Pinpoint the cell where the given text exists, returning its [x, y] midpoint coordinate. 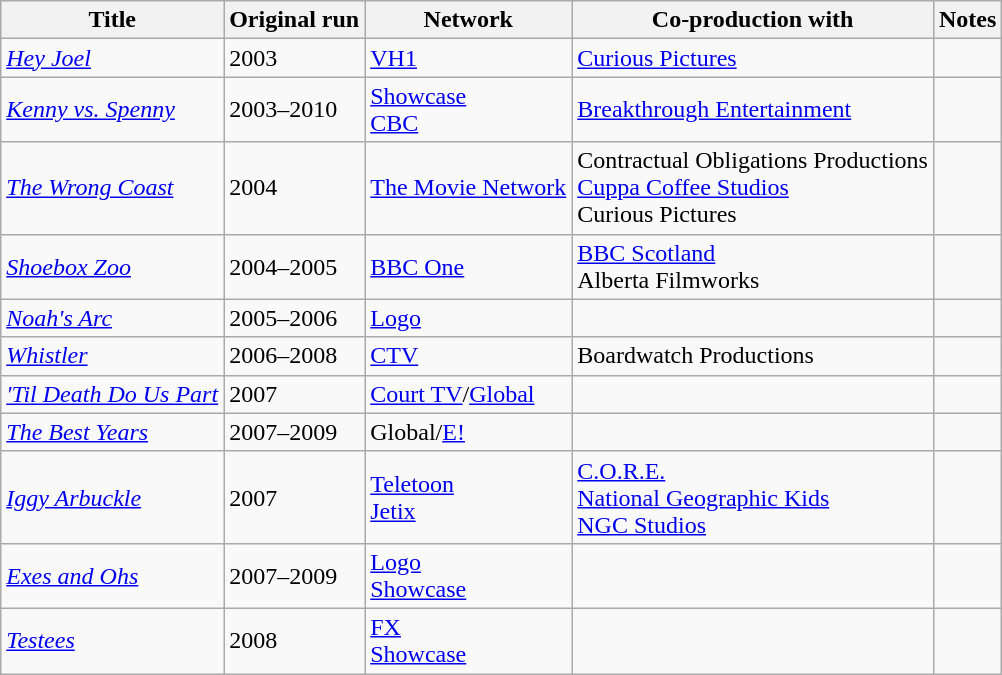
2004 [294, 188]
Notes [967, 20]
Curious Pictures [753, 58]
Boardwatch Productions [753, 356]
Court TV/Global [468, 394]
Title [112, 20]
FXShowcase [468, 640]
LogoShowcase [468, 576]
CTV [468, 356]
'Til Death Do Us Part [112, 394]
BBC One [468, 266]
2006–2008 [294, 356]
Co-production with [753, 20]
Kenny vs. Spenny [112, 110]
2003 [294, 58]
2004–2005 [294, 266]
The Best Years [112, 432]
Breakthrough Entertainment [753, 110]
2003–2010 [294, 110]
Global/E! [468, 432]
Testees [112, 640]
BBC ScotlandAlberta Filmworks [753, 266]
Hey Joel [112, 58]
VH1 [468, 58]
C.O.R.E.National Geographic KidsNGC Studios [753, 497]
Whistler [112, 356]
Original run [294, 20]
Logo [468, 318]
The Wrong Coast [112, 188]
Noah's Arc [112, 318]
Iggy Arbuckle [112, 497]
Contractual Obligations ProductionsCuppa Coffee StudiosCurious Pictures [753, 188]
2008 [294, 640]
TeletoonJetix [468, 497]
Exes and Ohs [112, 576]
ShowcaseCBC [468, 110]
Shoebox Zoo [112, 266]
The Movie Network [468, 188]
2005–2006 [294, 318]
Network [468, 20]
